Locate the cell with the specified text and output its [x, y] center coordinate. 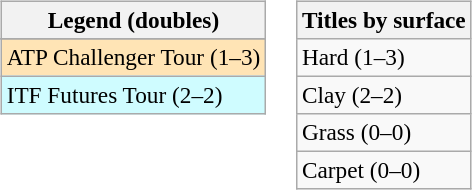
Clay (2–2) [384, 95]
Legend (doubles) [133, 20]
ITF Futures Tour (2–2) [133, 95]
Titles by surface [384, 20]
Hard (1–3) [384, 57]
Carpet (0–0) [384, 171]
Grass (0–0) [384, 133]
ATP Challenger Tour (1–3) [133, 57]
